Capture the cell that displays the provided text and extract its (X, Y) central coordinate. 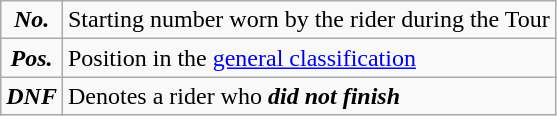
No. (32, 20)
DNF (32, 96)
Pos. (32, 58)
Denotes a rider who did not finish (308, 96)
Position in the general classification (308, 58)
Starting number worn by the rider during the Tour (308, 20)
